Capture the cell that displays the provided text and extract its [X, Y] central coordinate. 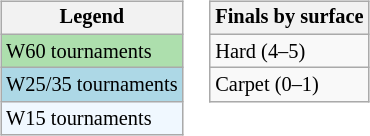
W15 tournaments [92, 119]
Hard (4–5) [289, 51]
Carpet (0–1) [289, 85]
Finals by surface [289, 18]
Legend [92, 18]
W60 tournaments [92, 51]
W25/35 tournaments [92, 85]
